From the cell containing the given text, extract its center point as (X, Y) coordinate. 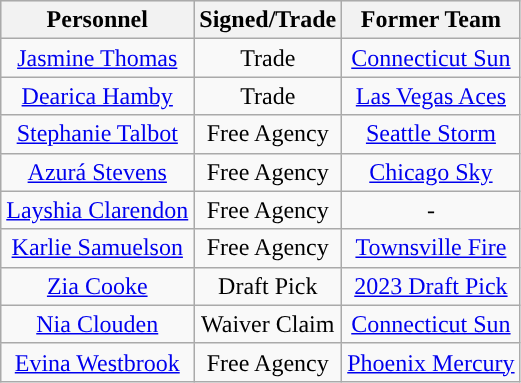
Stephanie Talbot (98, 134)
Las Vegas Aces (431, 96)
Seattle Storm (431, 134)
Dearica Hamby (98, 96)
- (431, 210)
Signed/Trade (268, 20)
Jasmine Thomas (98, 58)
Personnel (98, 20)
Former Team (431, 20)
Zia Cooke (98, 286)
Waiver Claim (268, 324)
Evina Westbrook (98, 362)
2023 Draft Pick (431, 286)
Layshia Clarendon (98, 210)
Draft Pick (268, 286)
Karlie Samuelson (98, 248)
Azurá Stevens (98, 172)
Phoenix Mercury (431, 362)
Nia Clouden (98, 324)
Townsville Fire (431, 248)
Chicago Sky (431, 172)
